Locate the cell with the specified text and output its [X, Y] center coordinate. 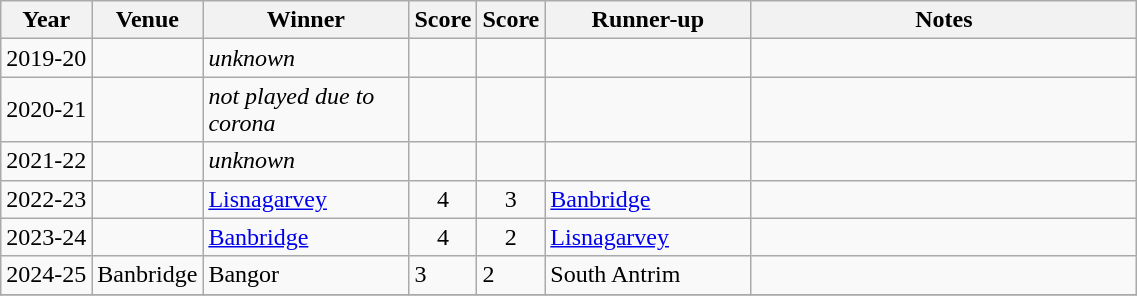
2023-24 [46, 237]
Notes [944, 20]
2020-21 [46, 110]
2024-25 [46, 275]
2022-23 [46, 199]
not played due to corona [306, 110]
Winner [306, 20]
South Antrim [648, 275]
Venue [148, 20]
Year [46, 20]
2019-20 [46, 58]
Runner-up [648, 20]
Bangor [306, 275]
2021-22 [46, 161]
